Return [x, y] of the center of cell containing provided text 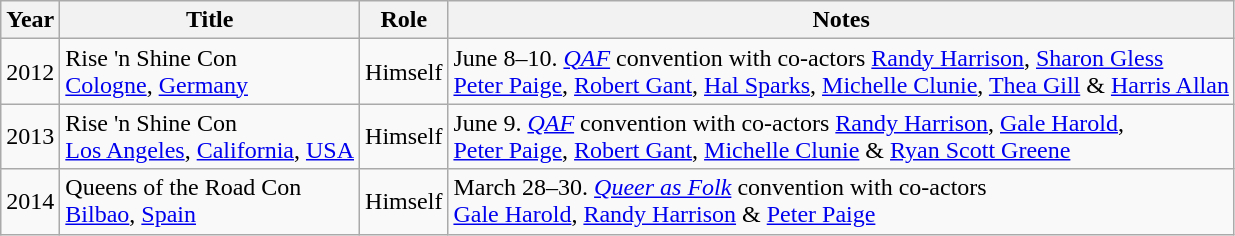
2014 [30, 202]
Year [30, 20]
June 9. QAF convention with co-actors Randy Harrison, Gale Harold, Peter Paige, Robert Gant, Michelle Clunie & Ryan Scott Greene [842, 136]
Rise 'n Shine Con Los Angeles, California, USA [210, 136]
Role [404, 20]
June 8–10. QAF convention with co-actors Randy Harrison, Sharon GlessPeter Paige, Robert Gant, Hal Sparks, Michelle Clunie, Thea Gill & Harris Allan [842, 72]
Rise 'n Shine ConCologne, Germany [210, 72]
Queens of the Road Con Bilbao, Spain [210, 202]
2013 [30, 136]
2012 [30, 72]
Title [210, 20]
March 28–30. Queer as Folk convention with co-actors Gale Harold, Randy Harrison & Peter Paige [842, 202]
Notes [842, 20]
